Scan for the cell matching the given text and deliver its [X, Y] coordinate at center. 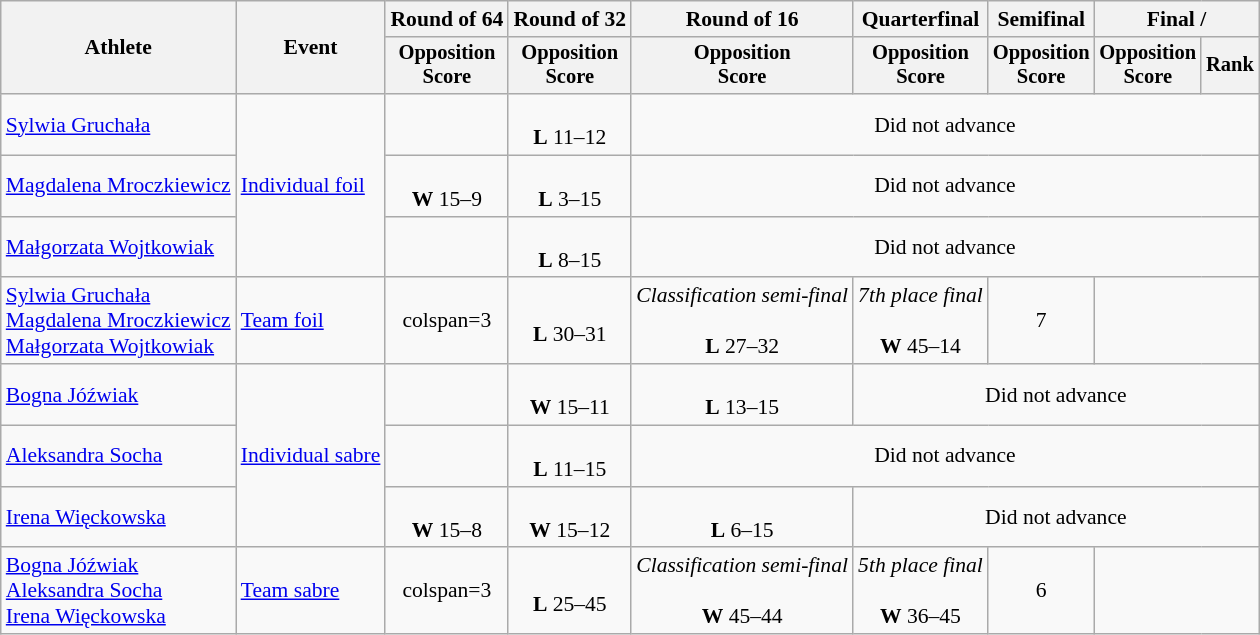
L 11–12 [570, 124]
Rank [1230, 66]
Round of 64 [446, 19]
W 15–8 [446, 518]
Individual sabre [311, 456]
L 6–15 [742, 518]
5th place finalW 36–45 [920, 592]
Round of 32 [570, 19]
Małgorzata Wojtkowiak [118, 248]
Athlete [118, 48]
W 15–9 [446, 186]
L 11–15 [570, 456]
Sylwia GruchałaMagdalena MroczkiewiczMałgorzata Wojtkowiak [118, 322]
Individual foil [311, 186]
Sylwia Gruchała [118, 124]
L 8–15 [570, 248]
Bogna JóźwiakAleksandra SochaIrena Więckowska [118, 592]
Magdalena Mroczkiewicz [118, 186]
Team sabre [311, 592]
Team foil [311, 322]
L 3–15 [570, 186]
7th place finalW 45–14 [920, 322]
W 15–12 [570, 518]
Quarterfinal [920, 19]
Event [311, 48]
Irena Więckowska [118, 518]
W 15–11 [570, 394]
Aleksandra Socha [118, 456]
Final / [1176, 19]
7 [1042, 322]
L 13–15 [742, 394]
L 25–45 [570, 592]
6 [1042, 592]
Classification semi-finalL 27–32 [742, 322]
Classification semi-finalW 45–44 [742, 592]
L 30–31 [570, 322]
Round of 16 [742, 19]
Semifinal [1042, 19]
Bogna Jóźwiak [118, 394]
